Return the (x, y) coordinate for the center point of the cell that contains the specified text.  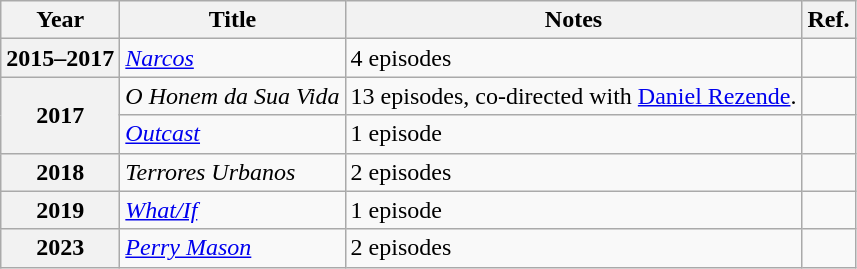
Ref. (828, 20)
4 episodes (574, 58)
2019 (60, 210)
Narcos (232, 58)
Terrores Urbanos (232, 172)
Outcast (232, 134)
2018 (60, 172)
Title (232, 20)
O Honem da Sua Vida (232, 96)
Perry Mason (232, 248)
2017 (60, 115)
Notes (574, 20)
2023 (60, 248)
Year (60, 20)
What/If (232, 210)
13 episodes, co-directed with Daniel Rezende. (574, 96)
2015–2017 (60, 58)
